Identify which cell holds the provided text, then report its (X, Y) central coordinate. 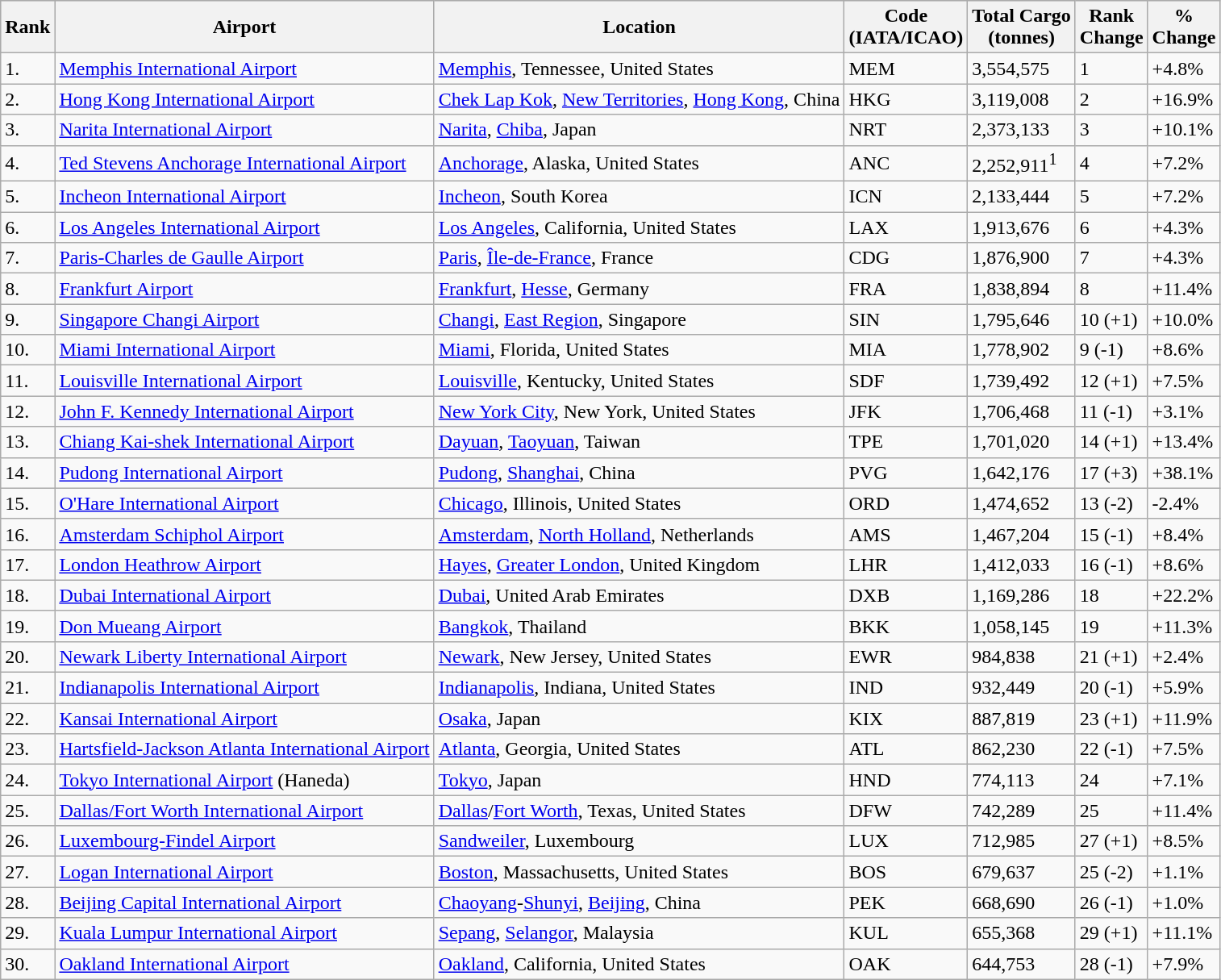
2. (27, 99)
MEM (906, 69)
3,119,008 (1022, 99)
1,058,145 (1022, 626)
Hayes, Greater London, United Kingdom (639, 565)
+13.4% (1184, 442)
1,467,204 (1022, 534)
1,838,894 (1022, 289)
655,368 (1022, 933)
+11.3% (1184, 626)
Pudong International Airport (244, 473)
Hong Kong International Airport (244, 99)
26 (-1) (1111, 903)
27 (+1) (1111, 841)
+10.1% (1184, 130)
Singapore Changi Airport (244, 319)
862,230 (1022, 749)
Tokyo International Airport (Haneda) (244, 780)
1,642,176 (1022, 473)
8 (1111, 289)
+3.1% (1184, 411)
Newark Liberty International Airport (244, 657)
Bangkok, Thailand (639, 626)
ANC (906, 163)
Oakland International Airport (244, 964)
3. (27, 130)
Paris-Charles de Gaulle Airport (244, 258)
EWR (906, 657)
21 (+1) (1111, 657)
Tokyo, Japan (639, 780)
17 (+3) (1111, 473)
Pudong, Shanghai, China (639, 473)
Osaka, Japan (639, 719)
DXB (906, 595)
FRA (906, 289)
Louisville International Airport (244, 381)
Chicago, Illinois, United States (639, 503)
Incheon International Airport (244, 197)
Anchorage, Alaska, United States (639, 163)
2,373,133 (1022, 130)
+4.8% (1184, 69)
15. (27, 503)
John F. Kennedy International Airport (244, 411)
8. (27, 289)
14. (27, 473)
1,739,492 (1022, 381)
ORD (906, 503)
25 (1111, 811)
29 (+1) (1111, 933)
Location (639, 27)
1,706,468 (1022, 411)
Boston, Massachusetts, United States (639, 872)
Narita, Chiba, Japan (639, 130)
887,819 (1022, 719)
Amsterdam Schiphol Airport (244, 534)
CDG (906, 258)
28. (27, 903)
Frankfurt, Hesse, Germany (639, 289)
23 (+1) (1111, 719)
Incheon, South Korea (639, 197)
+7.9% (1184, 964)
30. (27, 964)
24. (27, 780)
Sepang, Selangor, Malaysia (639, 933)
Rank (27, 27)
Luxembourg-Findel Airport (244, 841)
+16.9% (1184, 99)
Miami International Airport (244, 350)
Los Angeles International Airport (244, 227)
+1.0% (1184, 903)
22. (27, 719)
DFW (906, 811)
O'Hare International Airport (244, 503)
Dubai International Airport (244, 595)
+1.1% (1184, 872)
SIN (906, 319)
1,795,646 (1022, 319)
984,838 (1022, 657)
Changi, East Region, Singapore (639, 319)
7 (1111, 258)
Atlanta, Georgia, United States (639, 749)
+8.4% (1184, 534)
1,778,902 (1022, 350)
Code(IATA/ICAO) (906, 27)
2 (1111, 99)
Beijing Capital International Airport (244, 903)
IND (906, 688)
ATL (906, 749)
16. (27, 534)
679,637 (1022, 872)
NRT (906, 130)
Ted Stevens Anchorage International Airport (244, 163)
Memphis International Airport (244, 69)
JFK (906, 411)
774,113 (1022, 780)
HND (906, 780)
6 (1111, 227)
1,412,033 (1022, 565)
AMS (906, 534)
Dayuan, Taoyuan, Taiwan (639, 442)
Total Cargo(tonnes) (1022, 27)
London Heathrow Airport (244, 565)
+10.0% (1184, 319)
+8.5% (1184, 841)
26. (27, 841)
4. (27, 163)
3,554,575 (1022, 69)
20 (-1) (1111, 688)
+2.4% (1184, 657)
Kuala Lumpur International Airport (244, 933)
KUL (906, 933)
932,449 (1022, 688)
1,913,676 (1022, 227)
Chaoyang-Shunyi, Beijing, China (639, 903)
4 (1111, 163)
%Change (1184, 27)
Oakland, California, United States (639, 964)
10. (27, 350)
668,690 (1022, 903)
5. (27, 197)
3 (1111, 130)
23. (27, 749)
1,701,020 (1022, 442)
MIA (906, 350)
12 (+1) (1111, 381)
18 (1111, 595)
Miami, Florida, United States (639, 350)
742,289 (1022, 811)
2,252,9111 (1022, 163)
PVG (906, 473)
Chek Lap Kok, New Territories, Hong Kong, China (639, 99)
Kansai International Airport (244, 719)
LUX (906, 841)
11 (-1) (1111, 411)
13. (27, 442)
9. (27, 319)
RankChange (1111, 27)
Indianapolis International Airport (244, 688)
LHR (906, 565)
Louisville, Kentucky, United States (639, 381)
SDF (906, 381)
22 (-1) (1111, 749)
28 (-1) (1111, 964)
Amsterdam, North Holland, Netherlands (639, 534)
1,876,900 (1022, 258)
TPE (906, 442)
+11.1% (1184, 933)
6. (27, 227)
14 (+1) (1111, 442)
19. (27, 626)
Sandweiler, Luxembourg (639, 841)
Frankfurt Airport (244, 289)
24 (1111, 780)
11. (27, 381)
BOS (906, 872)
1. (27, 69)
20. (27, 657)
9 (-1) (1111, 350)
+22.2% (1184, 595)
-2.4% (1184, 503)
+7.1% (1184, 780)
Chiang Kai-shek International Airport (244, 442)
Don Mueang Airport (244, 626)
29. (27, 933)
644,753 (1022, 964)
25 (-2) (1111, 872)
17. (27, 565)
19 (1111, 626)
Paris, Île-de-France, France (639, 258)
Hartsfield-Jackson Atlanta International Airport (244, 749)
+5.9% (1184, 688)
+11.9% (1184, 719)
PEK (906, 903)
13 (-2) (1111, 503)
5 (1111, 197)
Dallas/Fort Worth, Texas, United States (639, 811)
HKG (906, 99)
Logan International Airport (244, 872)
10 (+1) (1111, 319)
Dallas/Fort Worth International Airport (244, 811)
Airport (244, 27)
1,169,286 (1022, 595)
+38.1% (1184, 473)
27. (27, 872)
Memphis, Tennessee, United States (639, 69)
Dubai, United Arab Emirates (639, 595)
Los Angeles, California, United States (639, 227)
2,133,444 (1022, 197)
KIX (906, 719)
712,985 (1022, 841)
Indianapolis, Indiana, United States (639, 688)
ICN (906, 197)
18. (27, 595)
LAX (906, 227)
Narita International Airport (244, 130)
16 (-1) (1111, 565)
21. (27, 688)
12. (27, 411)
25. (27, 811)
OAK (906, 964)
1,474,652 (1022, 503)
Newark, New Jersey, United States (639, 657)
7. (27, 258)
1 (1111, 69)
New York City, New York, United States (639, 411)
BKK (906, 626)
15 (-1) (1111, 534)
